Return the (x, y) coordinate for the center point of the cell that contains the specified text.  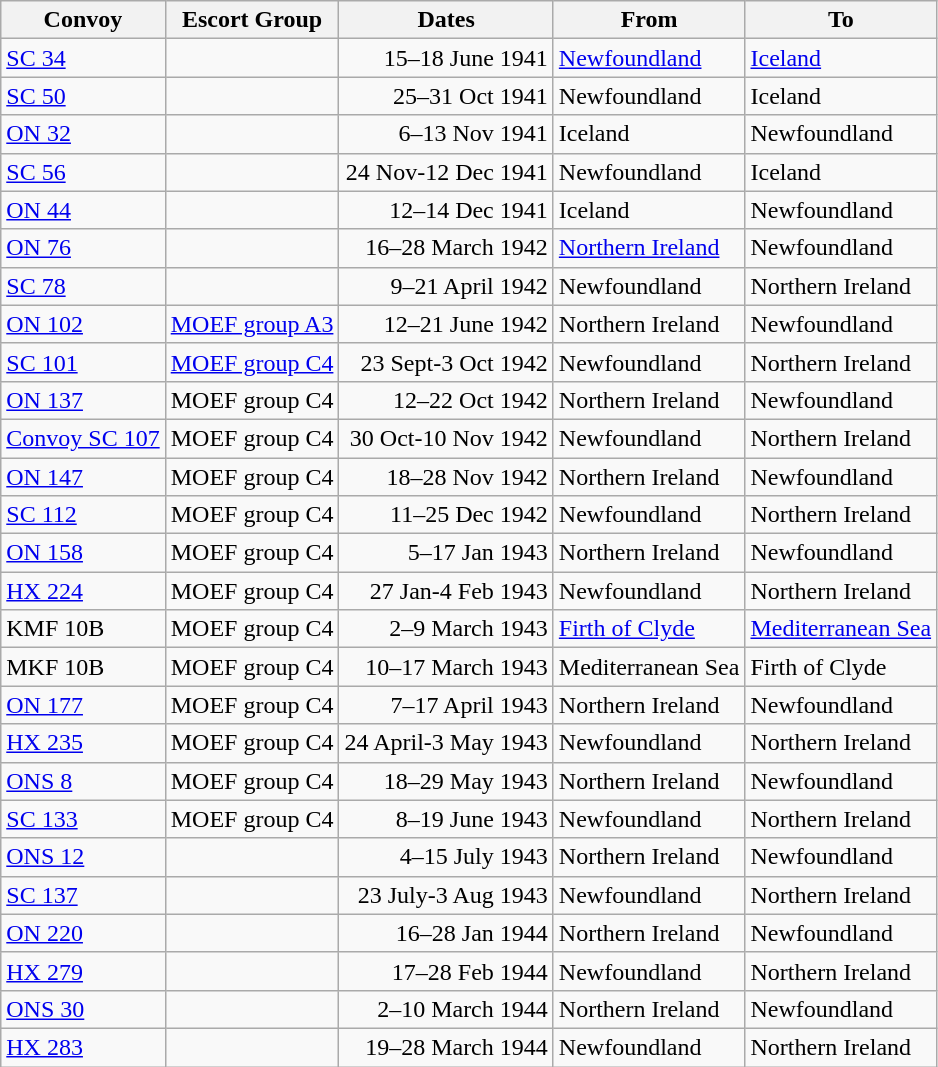
Convoy SC 107 (83, 438)
23 July-3 Aug 1943 (446, 895)
ON 158 (83, 553)
2–9 March 1943 (446, 629)
5–17 Jan 1943 (446, 553)
Escort Group (252, 20)
9–21 April 1942 (446, 286)
12–22 Oct 1942 (446, 400)
ONS 12 (83, 857)
HX 224 (83, 591)
25–31 Oct 1941 (446, 96)
HX 283 (83, 1047)
18–28 Nov 1942 (446, 477)
SC 56 (83, 172)
4–15 July 1943 (446, 857)
MKF 10B (83, 667)
15–18 June 1941 (446, 58)
10–17 March 1943 (446, 667)
SC 101 (83, 362)
11–25 Dec 1942 (446, 515)
SC 34 (83, 58)
SC 50 (83, 96)
ON 147 (83, 477)
ON 220 (83, 933)
To (841, 20)
23 Sept-3 Oct 1942 (446, 362)
30 Oct-10 Nov 1942 (446, 438)
12–14 Dec 1941 (446, 210)
27 Jan-4 Feb 1943 (446, 591)
KMF 10B (83, 629)
ON 44 (83, 210)
8–19 June 1943 (446, 819)
17–28 Feb 1944 (446, 971)
12–21 June 1942 (446, 324)
Convoy (83, 20)
SC 133 (83, 819)
6–13 Nov 1941 (446, 134)
16–28 Jan 1944 (446, 933)
7–17 April 1943 (446, 705)
ON 32 (83, 134)
SC 137 (83, 895)
16–28 March 1942 (446, 248)
SC 78 (83, 286)
ON 76 (83, 248)
19–28 March 1944 (446, 1047)
From (649, 20)
HX 279 (83, 971)
SC 112 (83, 515)
ONS 30 (83, 1009)
MOEF group A3 (252, 324)
HX 235 (83, 743)
Dates (446, 20)
ON 177 (83, 705)
18–29 May 1943 (446, 781)
ONS 8 (83, 781)
ON 137 (83, 400)
24 Nov-12 Dec 1941 (446, 172)
2–10 March 1944 (446, 1009)
ON 102 (83, 324)
24 April-3 May 1943 (446, 743)
